Output the [x, y] coordinate of the center of the cell containing the given text.  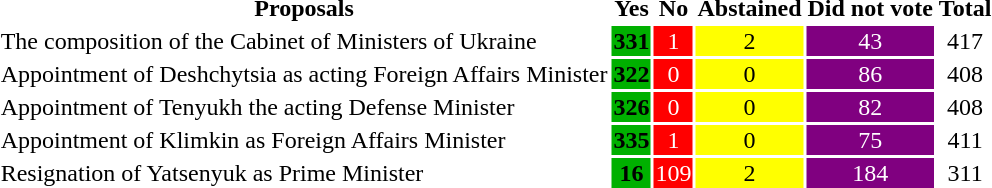
75 [870, 140]
311 [964, 173]
82 [870, 107]
322 [632, 74]
86 [870, 74]
331 [632, 41]
16 [632, 173]
417 [964, 41]
326 [632, 107]
109 [674, 173]
184 [870, 173]
411 [964, 140]
43 [870, 41]
335 [632, 140]
